Determine the (X, Y) coordinate at the center of the cell enclosing the given text.  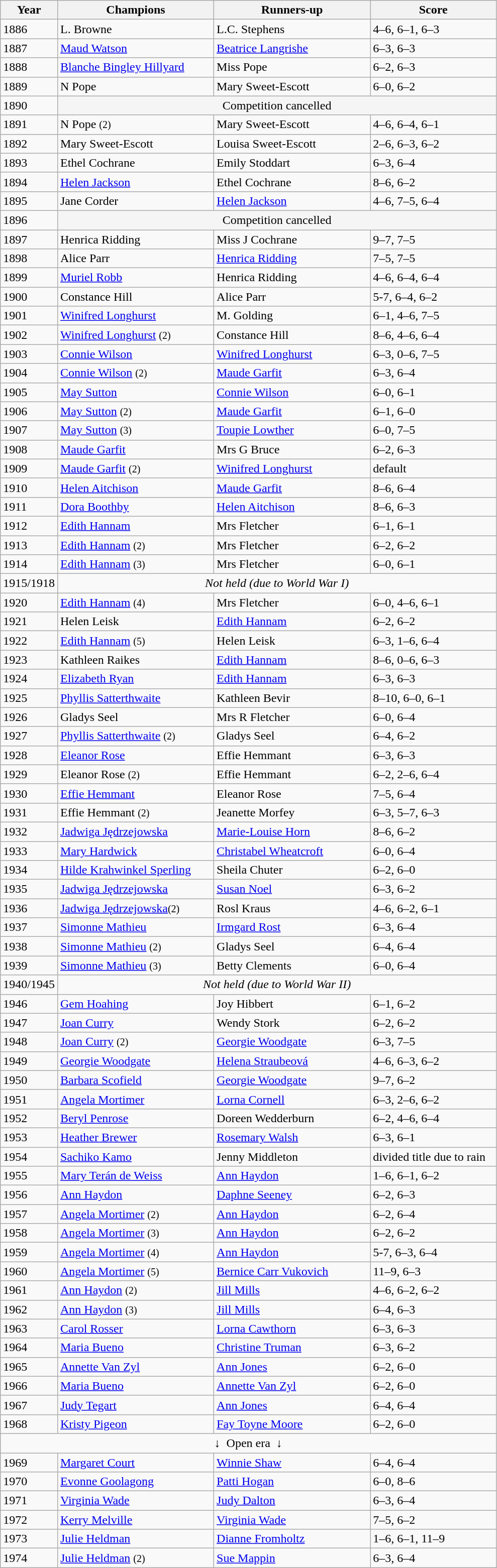
Daphne Seeney (292, 1195)
Kathleen Raikes (136, 660)
1887 (29, 48)
Angela Mortimer (4) (136, 1252)
1894 (29, 182)
Susan Noel (292, 889)
May Sutton (2) (136, 411)
1903 (29, 354)
8–6, 4–6, 6–4 (433, 335)
Mrs R Fletcher (292, 717)
8–6, 6–3 (433, 507)
Judy Tegart (136, 1405)
7–5, 6–4 (433, 793)
Kathleen Bevir (292, 698)
1929 (29, 774)
Jadwiga Jędrzejowska(2) (136, 908)
Julie Heldman (2) (136, 1558)
Eleanor Rose (2) (136, 774)
Not held (due to World War I) (276, 583)
1937 (29, 927)
Winifred Longhurst (2) (136, 335)
Sachiko Kamo (136, 1156)
Evonne Goolagong (136, 1482)
Mary Hardwick (136, 851)
1933 (29, 851)
Ann Haydon (2) (136, 1290)
Maud Watson (136, 48)
1–6, 6–1, 11–9 (433, 1539)
6–1, 6–1 (433, 526)
6–2, 2–6, 6–4 (433, 774)
1959 (29, 1252)
Dianne Fromholtz (292, 1539)
5-7, 6–4, 6–2 (433, 297)
Not held (due to World War II) (276, 985)
Angela Mortimer (2) (136, 1214)
1954 (29, 1156)
Angela Mortimer (3) (136, 1233)
Louisa Sweet-Escott (292, 144)
4–6, 6–4, 6–1 (433, 125)
1901 (29, 316)
Helena Straubeová (292, 1061)
1889 (29, 86)
Phyllis Satterthwaite (136, 698)
4–6, 6–2, 6–1 (433, 908)
6–2, 6–4 (433, 1214)
1968 (29, 1424)
Miss J Cochrane (292, 239)
1966 (29, 1386)
8–6, 6–4 (433, 488)
1930 (29, 793)
1898 (29, 259)
Simonne Mathieu (3) (136, 966)
1921 (29, 622)
6–1, 6–2 (433, 1004)
Edith Hannam (3) (136, 564)
1973 (29, 1539)
1912 (29, 526)
1914 (29, 564)
6–4, 6–2 (433, 736)
Marie-Louise Horn (292, 831)
1939 (29, 966)
1895 (29, 201)
4–6, 6–3, 6–2 (433, 1061)
1951 (29, 1099)
M. Golding (292, 316)
Carol Rosser (136, 1329)
6–0, 8–6 (433, 1482)
Mary Terán de Weiss (136, 1176)
6–3, 6–1 (433, 1137)
Gem Hoahing (136, 1004)
Ann Haydon (3) (136, 1309)
1915/1918 (29, 583)
1967 (29, 1405)
May Sutton (136, 392)
Effie Hemmant (2) (136, 812)
↓ Open era ↓ (248, 1443)
Patti Hogan (292, 1482)
6–0, 4–6, 6–1 (433, 602)
Joy Hibbert (292, 1004)
Rosl Kraus (292, 908)
1952 (29, 1118)
Runners-up (292, 10)
divided title due to rain (433, 1156)
1938 (29, 946)
Edith Hannam (4) (136, 602)
Jane Corder (136, 201)
1911 (29, 507)
Winnie Shaw (292, 1463)
1935 (29, 889)
1888 (29, 67)
default (433, 468)
Christabel Wheatcroft (292, 851)
Miss Pope (292, 67)
1892 (29, 144)
Angela Mortimer (5) (136, 1271)
1940/1945 (29, 985)
Beryl Penrose (136, 1118)
5-7, 6–3, 6–4 (433, 1252)
2–6, 6–3, 6–2 (433, 144)
1904 (29, 373)
1920 (29, 602)
6–1, 4–6, 7–5 (433, 316)
1974 (29, 1558)
Joan Curry (136, 1023)
1961 (29, 1290)
May Sutton (3) (136, 430)
1890 (29, 105)
Wendy Stork (292, 1023)
1955 (29, 1176)
7–5, 7–5 (433, 259)
1927 (29, 736)
Kristy Pigeon (136, 1424)
1953 (29, 1137)
1900 (29, 297)
1925 (29, 698)
1913 (29, 545)
1948 (29, 1042)
Edith Hannam (5) (136, 641)
L. Browne (136, 29)
6–1, 6–0 (433, 411)
1972 (29, 1520)
1947 (29, 1023)
Jenny Middleton (292, 1156)
8–10, 6–0, 6–1 (433, 698)
Kerry Melville (136, 1520)
Beatrice Langrishe (292, 48)
1928 (29, 755)
1971 (29, 1501)
1893 (29, 163)
Fay Toyne Moore (292, 1424)
6–3, 1–6, 6–4 (433, 641)
1970 (29, 1482)
4–6, 6–2, 6–2 (433, 1290)
1908 (29, 449)
11–9, 6–3 (433, 1271)
1922 (29, 641)
Maude Garfit (2) (136, 468)
Margaret Court (136, 1463)
Judy Dalton (292, 1501)
Angela Mortimer (136, 1099)
6–3, 0–6, 7–5 (433, 354)
Score (433, 10)
6–4, 6–3 (433, 1309)
1926 (29, 717)
N Pope (2) (136, 125)
Emily Stoddart (292, 163)
1950 (29, 1080)
Simonne Mathieu (2) (136, 946)
6–3, 2–6, 6–2 (433, 1099)
1956 (29, 1195)
Hilde Krahwinkel Sperling (136, 870)
Simonne Mathieu (136, 927)
Year (29, 10)
Bernice Carr Vukovich (292, 1271)
Jeanette Morfey (292, 812)
1924 (29, 679)
1957 (29, 1214)
Champions (136, 10)
7–5, 6–2 (433, 1520)
6–3, 7–5 (433, 1042)
1958 (29, 1233)
1899 (29, 278)
1–6, 6–1, 6–2 (433, 1176)
Dora Boothby (136, 507)
Phyllis Satterthwaite (2) (136, 736)
1896 (29, 220)
1962 (29, 1309)
Sue Mappin (292, 1558)
6–2, 4–6, 6–4 (433, 1118)
6–3, 5–7, 6–3 (433, 812)
L.C. Stephens (292, 29)
9–7, 6–2 (433, 1080)
1932 (29, 831)
1949 (29, 1061)
Toupie Lowther (292, 430)
Joan Curry (2) (136, 1042)
N Pope (136, 86)
Connie Wilson (2) (136, 373)
1934 (29, 870)
Christine Truman (292, 1348)
Irmgard Rost (292, 927)
9–7, 7–5 (433, 239)
1907 (29, 430)
1891 (29, 125)
1969 (29, 1463)
Barbara Scofield (136, 1080)
Rosemary Walsh (292, 1137)
1910 (29, 488)
1886 (29, 29)
1946 (29, 1004)
Julie Heldman (136, 1539)
Muriel Robb (136, 278)
1906 (29, 411)
1923 (29, 660)
1963 (29, 1329)
4–6, 6–1, 6–3 (433, 29)
8–6, 0–6, 6–3 (433, 660)
1965 (29, 1367)
1905 (29, 392)
1897 (29, 239)
4–6, 7–5, 6–4 (433, 201)
Mrs G Bruce (292, 449)
Blanche Bingley Hillyard (136, 67)
Lorna Cawthorn (292, 1329)
Doreen Wedderburn (292, 1118)
1931 (29, 812)
Heather Brewer (136, 1137)
1964 (29, 1348)
1902 (29, 335)
Lorna Cornell (292, 1099)
Elizabeth Ryan (136, 679)
1960 (29, 1271)
6–0, 7–5 (433, 430)
Sheila Chuter (292, 870)
Edith Hannam (2) (136, 545)
6–0, 6–2 (433, 86)
Betty Clements (292, 966)
1936 (29, 908)
4–6, 6–4, 6–4 (433, 278)
1909 (29, 468)
